Pinpoint the cell where the given text exists, returning its [X, Y] midpoint coordinate. 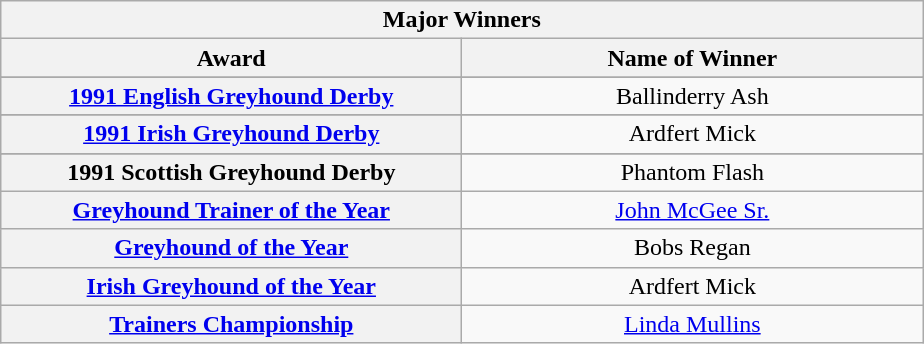
Trainers Championship [232, 324]
1991 Irish Greyhound Derby [232, 134]
Linda Mullins [692, 324]
Major Winners [462, 20]
Phantom Flash [692, 172]
Irish Greyhound of the Year [232, 286]
Greyhound of the Year [232, 248]
Bobs Regan [692, 248]
Greyhound Trainer of the Year [232, 210]
1991 English Greyhound Derby [232, 96]
Award [232, 58]
Ballinderry Ash [692, 96]
John McGee Sr. [692, 210]
Name of Winner [692, 58]
1991 Scottish Greyhound Derby [232, 172]
